From the cell containing the given text, extract its center point as (x, y) coordinate. 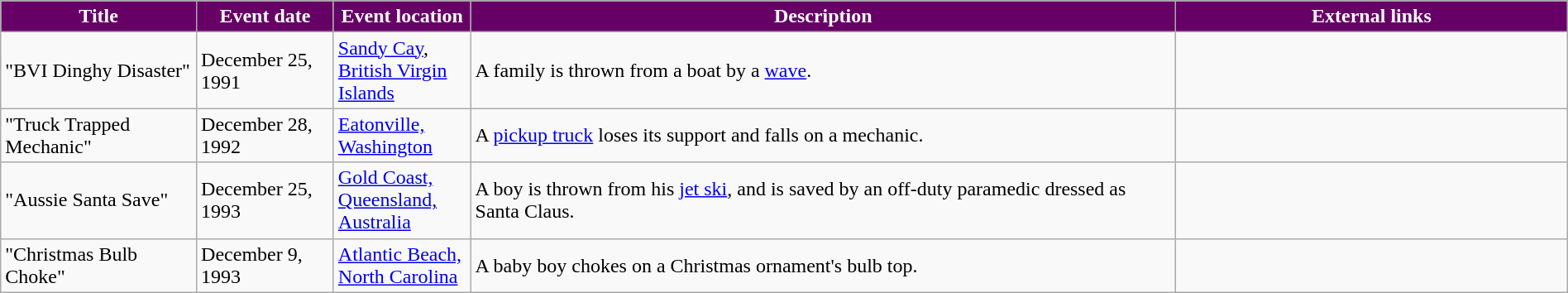
"BVI Dinghy Disaster" (99, 70)
"Truck Trapped Mechanic" (99, 136)
December 9, 1993 (265, 265)
Eatonville, Washington (402, 136)
A baby boy chokes on a Christmas ornament's bulb top. (824, 265)
"Christmas Bulb Choke" (99, 265)
December 28, 1992 (265, 136)
Description (824, 17)
Sandy Cay, British Virgin Islands (402, 70)
December 25, 1993 (265, 200)
A pickup truck loses its support and falls on a mechanic. (824, 136)
Event date (265, 17)
Atlantic Beach, North Carolina (402, 265)
A boy is thrown from his jet ski, and is saved by an off-duty paramedic dressed as Santa Claus. (824, 200)
December 25, 1991 (265, 70)
Event location (402, 17)
A family is thrown from a boat by a wave. (824, 70)
Gold Coast, Queensland, Australia (402, 200)
Title (99, 17)
External links (1372, 17)
"Aussie Santa Save" (99, 200)
